Pinpoint the cell where the given text exists, returning its (x, y) midpoint coordinate. 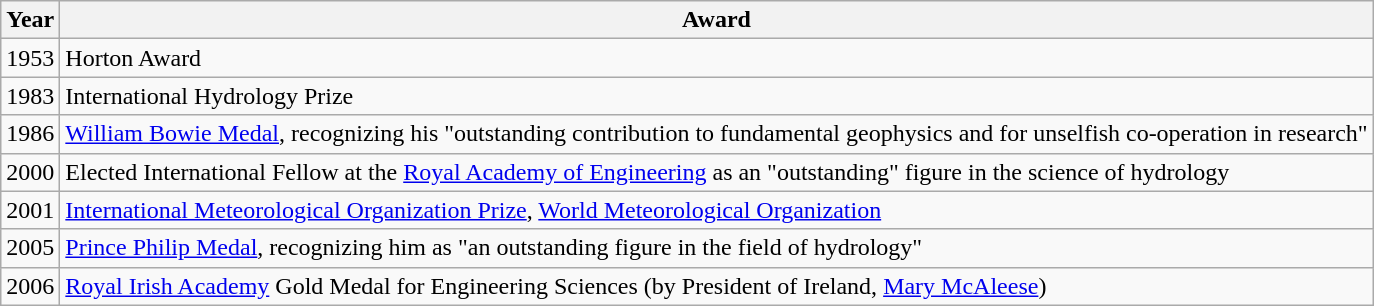
Royal Irish Academy Gold Medal for Engineering Sciences (by President of Ireland, Mary McAleese) (716, 286)
1983 (30, 96)
2006 (30, 286)
1953 (30, 58)
1986 (30, 134)
Award (716, 20)
2000 (30, 172)
Year (30, 20)
2005 (30, 248)
International Hydrology Prize (716, 96)
International Meteorological Organization Prize, World Meteorological Organization (716, 210)
Horton Award (716, 58)
2001 (30, 210)
William Bowie Medal, recognizing his "outstanding contribution to fundamental geophysics and for unselfish co-operation in research" (716, 134)
Prince Philip Medal, recognizing him as "an outstanding figure in the field of hydrology" (716, 248)
Elected International Fellow at the Royal Academy of Engineering as an "outstanding" figure in the science of hydrology (716, 172)
